For the text-containing cell, return its midpoint in (X, Y) coordinate format. 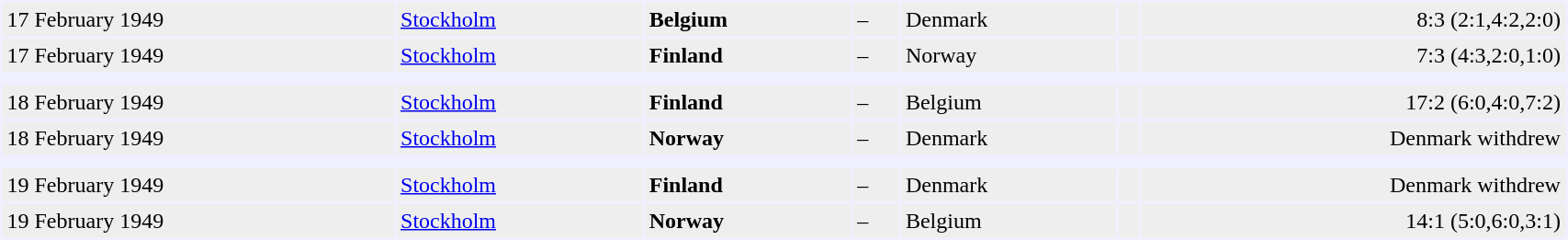
17:2 (6:0,4:0,7:2) (1353, 102)
7:3 (4:3,2:0,1:0) (1353, 55)
8:3 (2:1,4:2,2:0) (1353, 19)
14:1 (5:0,6:0,3:1) (1353, 221)
